Detect which cell encompasses the target text, then output its (x, y) center coordinate. 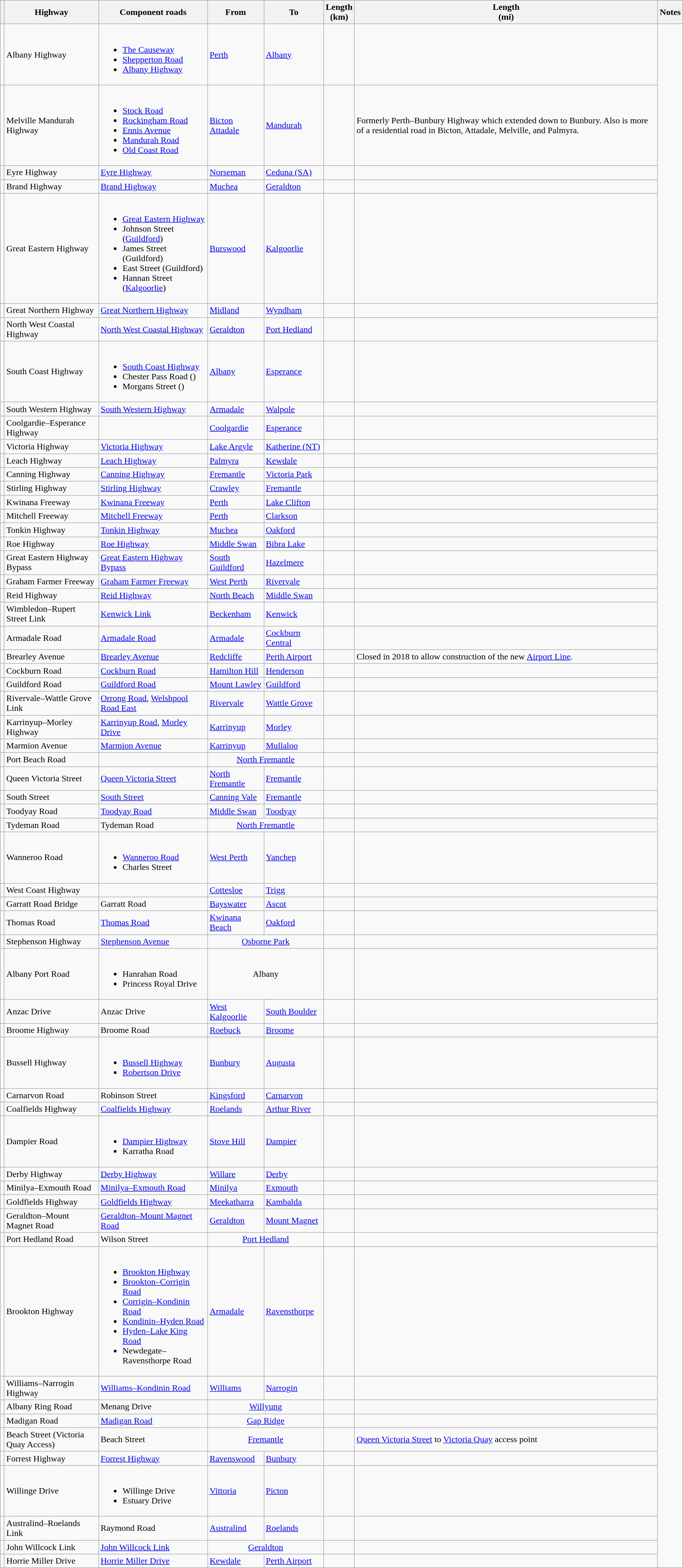
Lake Clifton (294, 502)
Narrogin (294, 1388)
Cockburn Central (294, 638)
Guildford (294, 684)
Coolgardie–Esperance Highway (51, 427)
Williams–Narrogin Highway (51, 1388)
Arthur River (294, 1109)
Midland (236, 310)
Hanrahan RoadPrincess Royal Drive (153, 974)
Stephenson Avenue (153, 941)
Kenwick (294, 614)
Dampier HighwayKarratha Road (153, 1142)
Carnarvon (294, 1095)
Component roads (153, 12)
Australind–Roelands Link (51, 1528)
Cottesloe (236, 890)
Garratt Road Bridge (51, 904)
Osborne Park (266, 941)
From (236, 12)
Ravenswood (236, 1458)
Garratt Road (153, 904)
Wyndham (294, 310)
Augusta (294, 1062)
Wilson Street (153, 1239)
North Beach (236, 595)
Meekatharra (236, 1202)
Karrinyup–Morley Highway (51, 727)
Length(km) (339, 12)
Vittoria (236, 1491)
Exmouth (294, 1188)
Broome Road (153, 1030)
Willinge Drive (51, 1491)
Toodyay (294, 811)
Bibra Lake (294, 544)
Lake Argyle (236, 446)
Hamilton Hill (236, 670)
Minilya (236, 1188)
Williams (236, 1388)
Beckenham (236, 614)
Raymond Road (153, 1528)
Wanneroo RoadCharles Street (153, 857)
Norseman (236, 173)
Closed in 2018 to allow construction of the new Airport Line. (506, 657)
South Boulder (294, 1011)
Notes (670, 12)
Gap Ridge (266, 1421)
Mount Lawley (236, 684)
Great Eastern Highway (51, 248)
BictonAttadale (236, 125)
To (294, 12)
Derby (294, 1174)
Wimbledon–Rupert Street Link (51, 614)
Queen Victoria Street to Victoria Quay access point (506, 1439)
Wattle Grove (294, 703)
Dampier Road (51, 1142)
Willare (236, 1174)
West Kalgoorlie (236, 1011)
Clarkson (294, 516)
Ascot (294, 904)
Dampier (294, 1142)
South Coast Highway (51, 371)
Ceduna (SA) (294, 173)
Walpole (294, 409)
Rivervale–Wattle Grove Link (51, 703)
Picton (294, 1491)
Roebuck (236, 1030)
Karrinyup Road, Morley Drive (153, 727)
Brookton Highway (51, 1311)
Broome Highway (51, 1030)
The CausewayShepperton RoadAlbany Highway (153, 55)
Port Hedland Road (51, 1239)
Formerly Perth–Bunbury Highway which extended down to Bunbury. Also is more of a residential road in Bicton, Attadale, Melville, and Palmyra. (506, 125)
Australind (236, 1528)
Kenwick Link (153, 614)
Bayswater (236, 904)
Brookton HighwayBrookton–Corrigin RoadCorrigin–Kondinin RoadKondinin–Hyden RoadHyden–Lake King RoadNewdegate–Ravensthorpe Road (153, 1311)
Morley (294, 727)
Palmyra (236, 461)
Length(mi) (506, 12)
Beach Street (Victoria Quay Access) (51, 1439)
Albany Port Road (51, 974)
Albany Ring Road (51, 1407)
Willinge DriveEstuary Drive (153, 1491)
Mandurah (294, 125)
Victoria Park (294, 475)
Kambalda (294, 1202)
South Guildford (236, 562)
Coolgardie (236, 427)
Carnarvon Road (51, 1095)
Williams–Kondinin Road (153, 1388)
Bussell Highway (51, 1062)
Trigg (294, 890)
Great Eastern HighwayJohnson Street (Guildford)James Street (Guildford)East Street (Guildford)Hannan Street (Kalgoorlie) (153, 248)
Kalgoorlie (294, 248)
Crawley (236, 488)
Bussell HighwayRobertson Drive (153, 1062)
Stove Hill (236, 1142)
Menang Drive (153, 1407)
Stock RoadRockingham RoadEnnis AvenueMandurah RoadOld Coast Road (153, 125)
Melville Mandurah Highway (51, 125)
Robinson Street (153, 1095)
Kwinana Beach (236, 923)
Burswood (236, 248)
Broome (294, 1030)
Henderson (294, 670)
Yanchep (294, 857)
Kingsford (236, 1095)
Willyung (266, 1407)
Mount Magnet (294, 1220)
Mullaloo (294, 746)
Port Beach Road (51, 760)
Redcliffe (236, 657)
West Coast Highway (51, 890)
Canning Vale (236, 797)
Stephenson Highway (51, 941)
Albany Highway (51, 55)
Highway (51, 12)
Hazelmere (294, 562)
South Coast HighwayChester Pass Road ()Morgans Street () (153, 371)
Orrong Road, Welshpool Road East (153, 703)
Katherine (NT) (294, 446)
Ravensthorpe (294, 1311)
Beach Street (153, 1439)
Wanneroo Road (51, 857)
